Provide the (X, Y) coordinate of the cell's center where the given text is located.  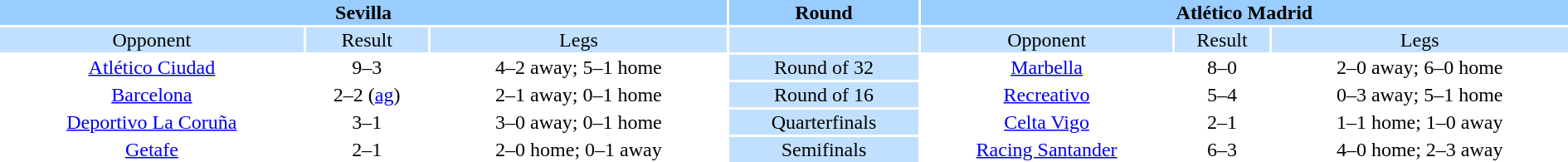
3–1 (367, 122)
6–3 (1221, 150)
Atlético Ciudad (152, 67)
Getafe (152, 150)
8–0 (1221, 67)
Round of 32 (824, 67)
4–2 away; 5–1 home (579, 67)
3–0 away; 0–1 home (579, 122)
Semifinals (824, 150)
Sevilla (363, 12)
2–1 away; 0–1 home (579, 95)
Quarterfinals (824, 122)
4–0 home; 2–3 away (1419, 150)
Barcelona (152, 95)
9–3 (367, 67)
Round (824, 12)
Recreativo (1047, 95)
2–0 away; 6–0 home (1419, 67)
0–3 away; 5–1 home (1419, 95)
2–2 (ag) (367, 95)
Marbella (1047, 67)
Deportivo La Coruña (152, 122)
Celta Vigo (1047, 122)
5–4 (1221, 95)
Atlético Madrid (1244, 12)
Racing Santander (1047, 150)
1–1 home; 1–0 away (1419, 122)
2–0 home; 0–1 away (579, 150)
Round of 16 (824, 95)
